Pinpoint the cell where the given text exists, returning its [X, Y] midpoint coordinate. 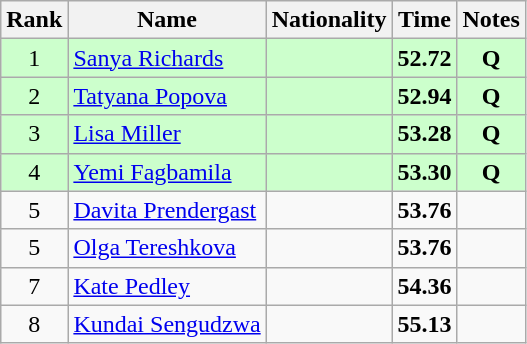
Yemi Fagbamila [167, 172]
53.28 [424, 134]
Olga Tereshkova [167, 248]
Nationality [329, 20]
Notes [491, 20]
52.72 [424, 58]
Tatyana Popova [167, 96]
Sanya Richards [167, 58]
4 [34, 172]
8 [34, 324]
Lisa Miller [167, 134]
54.36 [424, 286]
1 [34, 58]
Kate Pedley [167, 286]
2 [34, 96]
3 [34, 134]
Name [167, 20]
55.13 [424, 324]
7 [34, 286]
Kundai Sengudzwa [167, 324]
52.94 [424, 96]
Davita Prendergast [167, 210]
Time [424, 20]
53.30 [424, 172]
Rank [34, 20]
